Return the (x, y) coordinate for the center point of the cell that contains the specified text.  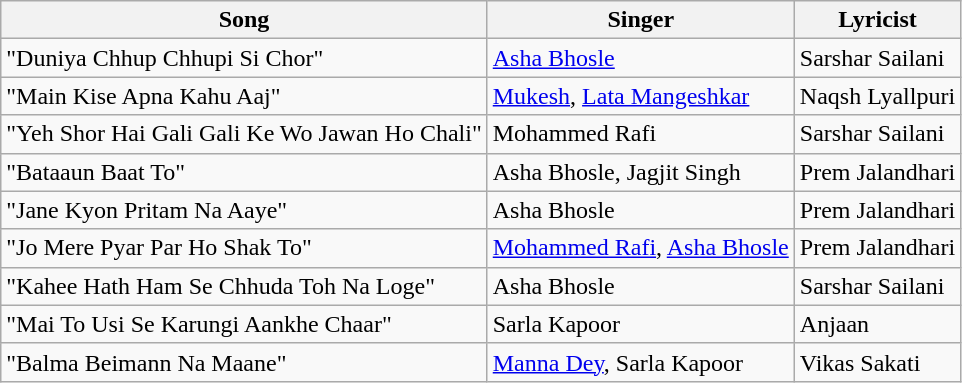
Song (244, 20)
Mukesh, Lata Mangeshkar (640, 96)
Naqsh Lyallpuri (877, 96)
Singer (640, 20)
Manna Dey, Sarla Kapoor (640, 362)
"Duniya Chhup Chhupi Si Chor" (244, 58)
"Jane Kyon Pritam Na Aaye" (244, 210)
"Jo Mere Pyar Par Ho Shak To" (244, 248)
Mohammed Rafi (640, 134)
Vikas Sakati (877, 362)
Lyricist (877, 20)
"Yeh Shor Hai Gali Gali Ke Wo Jawan Ho Chali" (244, 134)
Sarla Kapoor (640, 324)
"Bataaun Baat To" (244, 172)
Anjaan (877, 324)
Mohammed Rafi, Asha Bhosle (640, 248)
Asha Bhosle, Jagjit Singh (640, 172)
"Kahee Hath Ham Se Chhuda Toh Na Loge" (244, 286)
"Mai To Usi Se Karungi Aankhe Chaar" (244, 324)
"Main Kise Apna Kahu Aaj" (244, 96)
"Balma Beimann Na Maane" (244, 362)
